Detect which cell encompasses the target text, then output its (x, y) center coordinate. 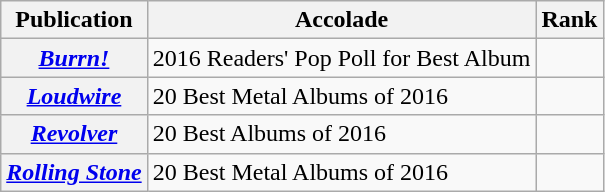
Publication (74, 20)
Accolade (342, 20)
Rank (570, 20)
2016 Readers' Pop Poll for Best Album (342, 58)
Loudwire (74, 96)
Rolling Stone (74, 172)
Revolver (74, 134)
Burrn! (74, 58)
20 Best Albums of 2016 (342, 134)
